Pinpoint the cell where the given text exists, returning its (X, Y) midpoint coordinate. 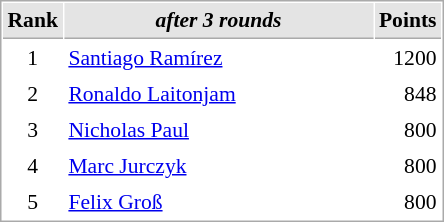
2 (32, 93)
Nicholas Paul (218, 129)
Points (408, 21)
4 (32, 165)
5 (32, 201)
Santiago Ramírez (218, 57)
Rank (32, 21)
3 (32, 129)
Marc Jurczyk (218, 165)
Ronaldo Laitonjam (218, 93)
1200 (408, 57)
1 (32, 57)
Felix Groß (218, 201)
848 (408, 93)
after 3 rounds (218, 21)
